Find where the given text appears and provide that cell's center as [X, Y] coordinate. 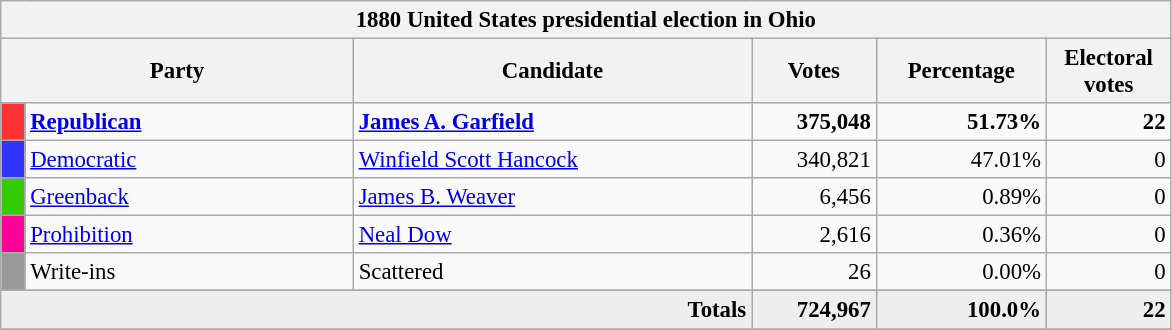
Candidate [552, 72]
James A. Garfield [552, 122]
Prohibition [189, 235]
Electoral votes [1108, 72]
1880 United States presidential election in Ohio [586, 20]
Votes [814, 72]
Scattered [552, 273]
Totals [376, 310]
51.73% [961, 122]
340,821 [814, 160]
6,456 [814, 197]
0.36% [961, 235]
Party [178, 72]
Neal Dow [552, 235]
Winfield Scott Hancock [552, 160]
Percentage [961, 72]
Republican [189, 122]
Greenback [189, 197]
0.00% [961, 273]
James B. Weaver [552, 197]
375,048 [814, 122]
0.89% [961, 197]
2,616 [814, 235]
100.0% [961, 310]
Democratic [189, 160]
47.01% [961, 160]
724,967 [814, 310]
26 [814, 273]
Write-ins [189, 273]
